Extract the (X, Y) coordinate from the center of the cell holding the provided text.  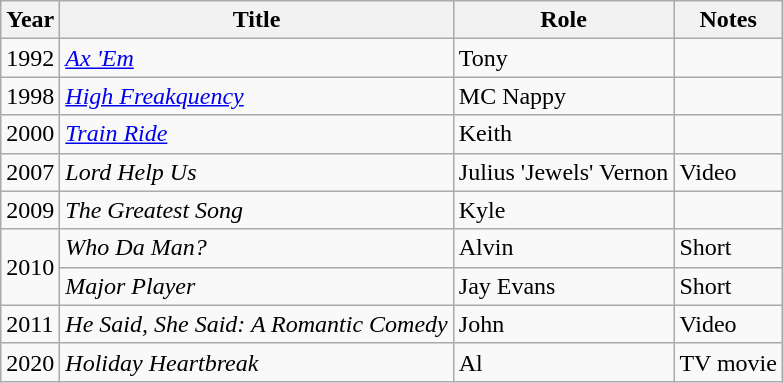
Julius 'Jewels' Vernon (564, 172)
He Said, She Said: A Romantic Comedy (256, 324)
Alvin (564, 248)
High Freakquency (256, 96)
Year (30, 20)
2020 (30, 362)
John (564, 324)
Lord Help Us (256, 172)
Role (564, 20)
Notes (728, 20)
Ax 'Em (256, 58)
Al (564, 362)
Train Ride (256, 134)
TV movie (728, 362)
1998 (30, 96)
1992 (30, 58)
Kyle (564, 210)
MC Nappy (564, 96)
2010 (30, 267)
Jay Evans (564, 286)
The Greatest Song (256, 210)
Holiday Heartbreak (256, 362)
2009 (30, 210)
Who Da Man? (256, 248)
2000 (30, 134)
2007 (30, 172)
Tony (564, 58)
Major Player (256, 286)
Keith (564, 134)
2011 (30, 324)
Title (256, 20)
